Find where the given text appears and provide that cell's center as (X, Y) coordinate. 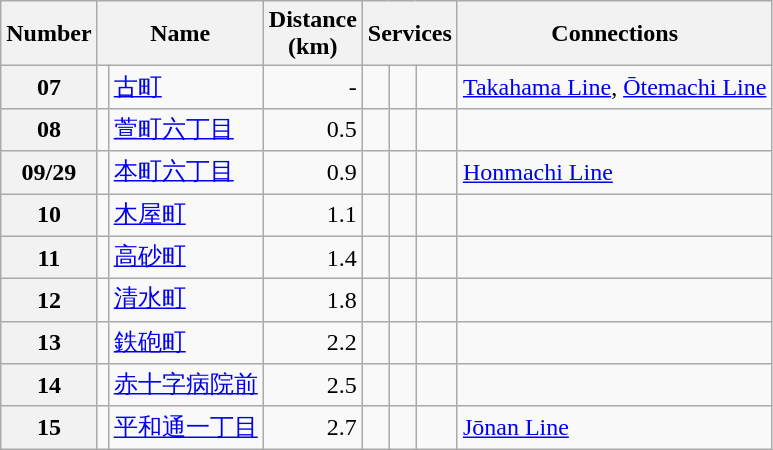
1.4 (312, 258)
古町 (186, 88)
08 (49, 130)
2.2 (312, 342)
13 (49, 342)
木屋町 (186, 216)
2.5 (312, 386)
14 (49, 386)
12 (49, 300)
平和通一丁目 (186, 428)
Jōnan Line (614, 428)
11 (49, 258)
0.9 (312, 172)
- (312, 88)
1.1 (312, 216)
Takahama Line, Ōtemachi Line (614, 88)
07 (49, 88)
0.5 (312, 130)
Name (180, 34)
清水町 (186, 300)
赤十字病院前 (186, 386)
Distance (km) (312, 34)
15 (49, 428)
萱町六丁目 (186, 130)
09/29 (49, 172)
10 (49, 216)
鉄砲町 (186, 342)
Services (410, 34)
Honmachi Line (614, 172)
1.8 (312, 300)
高砂町 (186, 258)
本町六丁目 (186, 172)
2.7 (312, 428)
Connections (614, 34)
Number (49, 34)
